Capture the cell that displays the provided text and extract its (x, y) central coordinate. 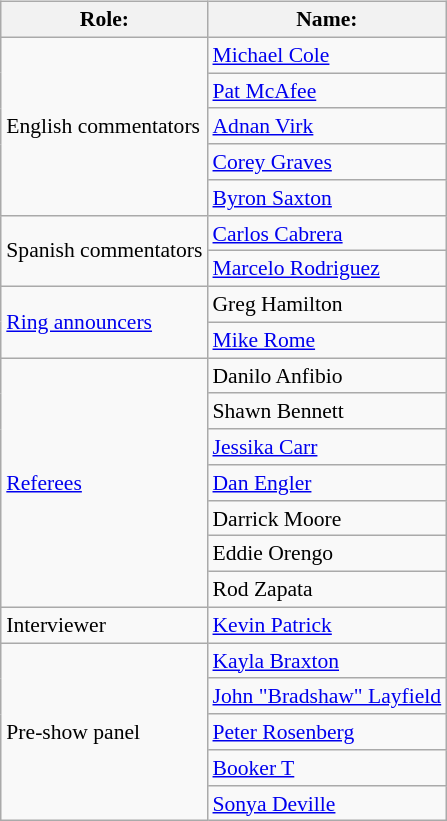
Marcelo Rodriguez (326, 269)
Dan Engler (326, 483)
Eddie Orengo (326, 554)
Booker T (326, 768)
Ring announcers (104, 322)
Sonya Deville (326, 803)
Corey Graves (326, 162)
Name: (326, 20)
John "Bradshaw" Layfield (326, 696)
Rod Zapata (326, 590)
Interviewer (104, 625)
Danilo Anfibio (326, 376)
Spanish commentators (104, 250)
Pat McAfee (326, 91)
Kayla Braxton (326, 661)
Michael Cole (326, 55)
Shawn Bennett (326, 411)
Darrick Moore (326, 518)
Byron Saxton (326, 198)
Adnan Virk (326, 126)
Pre-show panel (104, 732)
Role: (104, 20)
Jessika Carr (326, 447)
Mike Rome (326, 340)
Peter Rosenberg (326, 732)
Referees (104, 482)
Greg Hamilton (326, 305)
English commentators (104, 126)
Carlos Cabrera (326, 233)
Kevin Patrick (326, 625)
